Provide the [x, y] coordinate of the cell's center where the given text is located.  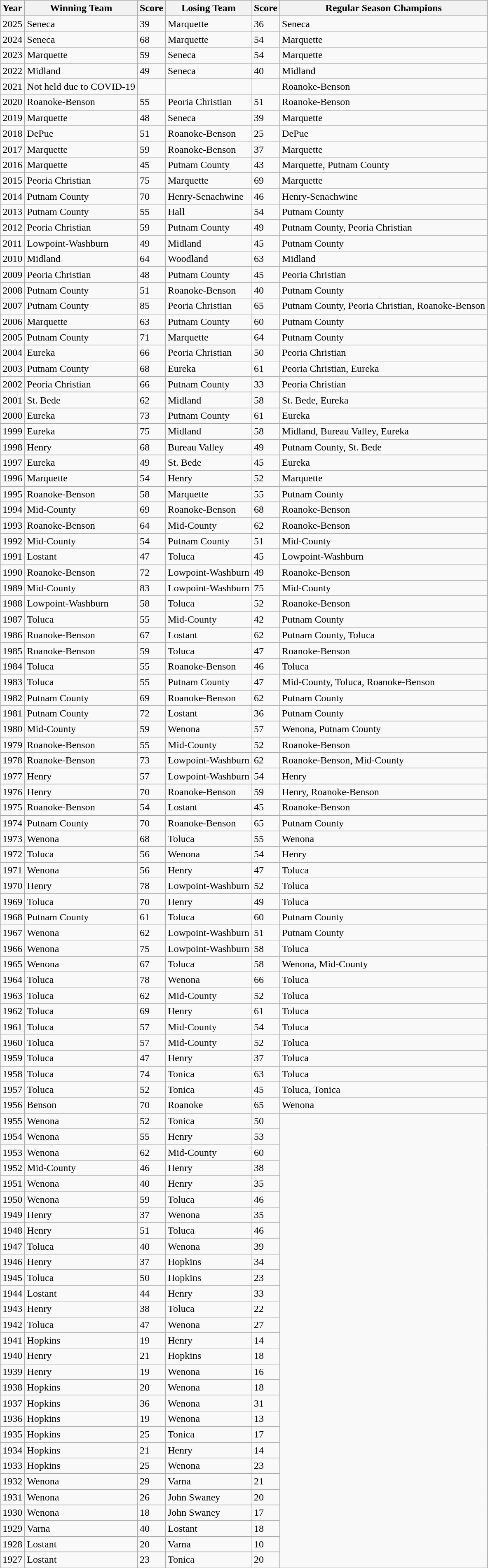
2012 [12, 228]
1961 [12, 1027]
1957 [12, 1090]
1978 [12, 761]
1958 [12, 1074]
34 [266, 1262]
1931 [12, 1497]
2005 [12, 337]
1927 [12, 1560]
1947 [12, 1246]
26 [152, 1497]
1942 [12, 1325]
1934 [12, 1450]
2017 [12, 149]
1937 [12, 1403]
1959 [12, 1058]
Wenona, Putnam County [384, 729]
1951 [12, 1183]
2015 [12, 180]
1963 [12, 996]
2018 [12, 133]
Woodland [209, 259]
1998 [12, 447]
2022 [12, 71]
1964 [12, 980]
1938 [12, 1387]
83 [152, 588]
2011 [12, 243]
2003 [12, 369]
1945 [12, 1278]
Roanoke [209, 1105]
Mid-County, Toluca, Roanoke-Benson [384, 682]
Bureau Valley [209, 447]
Putnam County, St. Bede [384, 447]
2000 [12, 415]
1991 [12, 557]
1939 [12, 1372]
1996 [12, 478]
1982 [12, 698]
27 [266, 1325]
16 [266, 1372]
53 [266, 1136]
1970 [12, 886]
Putnam County, Toluca [384, 635]
Losing Team [209, 8]
1992 [12, 541]
1950 [12, 1199]
Roanoke-Benson, Mid-County [384, 761]
2016 [12, 165]
1990 [12, 572]
1954 [12, 1136]
1930 [12, 1513]
74 [152, 1074]
2004 [12, 353]
2008 [12, 290]
2010 [12, 259]
2006 [12, 322]
Wenona, Mid-County [384, 964]
2020 [12, 102]
Putnam County, Peoria Christian [384, 228]
1979 [12, 745]
1980 [12, 729]
2024 [12, 40]
1949 [12, 1215]
1986 [12, 635]
1965 [12, 964]
1953 [12, 1152]
Not held due to COVID-19 [81, 86]
71 [152, 337]
1999 [12, 431]
1973 [12, 839]
2009 [12, 275]
1995 [12, 494]
29 [152, 1482]
1955 [12, 1121]
1968 [12, 917]
1943 [12, 1309]
1932 [12, 1482]
1989 [12, 588]
2002 [12, 384]
1936 [12, 1419]
2021 [12, 86]
1966 [12, 948]
1940 [12, 1356]
1929 [12, 1528]
10 [266, 1544]
22 [266, 1309]
1974 [12, 823]
1976 [12, 792]
44 [152, 1293]
1962 [12, 1011]
Hall [209, 212]
St. Bede, Eureka [384, 400]
1928 [12, 1544]
Putnam County, Peoria Christian, Roanoke-Benson [384, 306]
2001 [12, 400]
2013 [12, 212]
1944 [12, 1293]
2019 [12, 118]
1994 [12, 510]
1967 [12, 933]
1941 [12, 1340]
85 [152, 306]
1946 [12, 1262]
1975 [12, 807]
31 [266, 1403]
Peoria Christian, Eureka [384, 369]
2014 [12, 196]
1993 [12, 525]
Midland, Bureau Valley, Eureka [384, 431]
1933 [12, 1466]
Benson [81, 1105]
43 [266, 165]
1977 [12, 776]
13 [266, 1419]
1948 [12, 1231]
1981 [12, 714]
Regular Season Champions [384, 8]
Toluca, Tonica [384, 1090]
2007 [12, 306]
1956 [12, 1105]
2025 [12, 24]
1952 [12, 1168]
2023 [12, 55]
1988 [12, 604]
1935 [12, 1434]
Henry, Roanoke-Benson [384, 792]
1971 [12, 870]
1983 [12, 682]
1997 [12, 463]
Winning Team [81, 8]
1984 [12, 666]
1972 [12, 854]
1969 [12, 901]
1985 [12, 651]
1960 [12, 1043]
1987 [12, 619]
42 [266, 619]
Year [12, 8]
Marquette, Putnam County [384, 165]
